Scan for the cell matching the given text and deliver its (X, Y) coordinate at center. 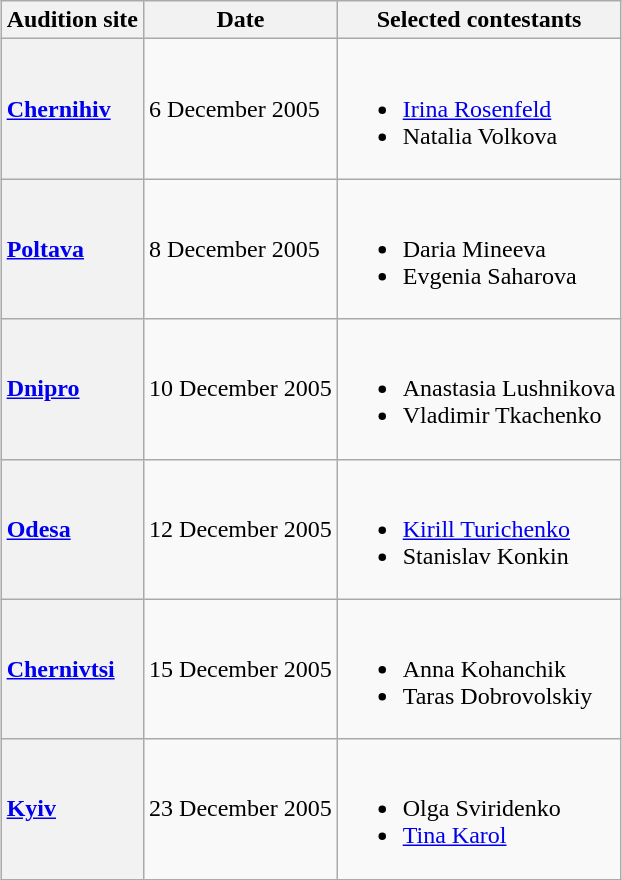
10 December 2005 (241, 389)
8 December 2005 (241, 249)
Dnipro (72, 389)
23 December 2005 (241, 809)
Anastasia LushnikovaVladimir Tkachenko (479, 389)
Chernihiv (72, 109)
Odesa (72, 529)
Anna KohanchikTaras Dobrovolskiy (479, 669)
15 December 2005 (241, 669)
6 December 2005 (241, 109)
Daria MineevaEvgenia Saharova (479, 249)
Audition site (72, 20)
Selected contestants (479, 20)
Chernivtsi (72, 669)
Irina RosenfeldNatalia Volkova (479, 109)
Olga SviridenkoTina Karol (479, 809)
12 December 2005 (241, 529)
Poltava (72, 249)
Date (241, 20)
Kyiv (72, 809)
Kirill TurichenkoStanislav Konkin (479, 529)
